Pinpoint the cell where the given text exists, returning its [x, y] midpoint coordinate. 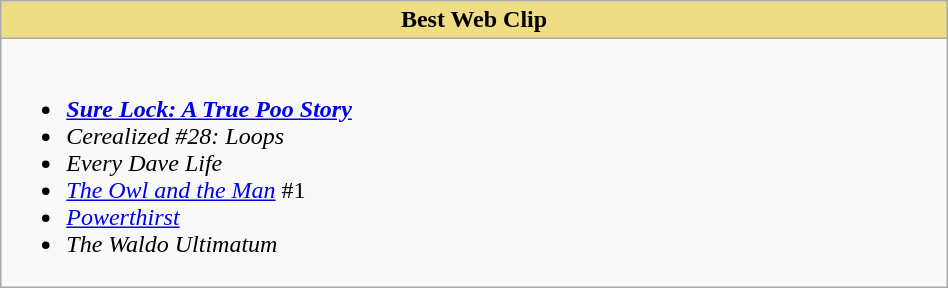
Best Web Clip [474, 20]
Sure Lock: A True Poo StoryCerealized #28: LoopsEvery Dave LifeThe Owl and the Man #1PowerthirstThe Waldo Ultimatum [474, 163]
